For the text-containing cell, return its midpoint in (X, Y) coordinate format. 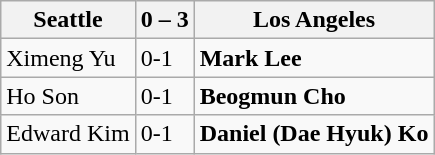
Edward Kim (68, 134)
Seattle (68, 20)
Mark Lee (314, 58)
Daniel (Dae Hyuk) Ko (314, 134)
Ho Son (68, 96)
Beogmun Cho (314, 96)
Ximeng Yu (68, 58)
Los Angeles (314, 20)
0 – 3 (164, 20)
